Find where the given text appears and provide that cell's center as [x, y] coordinate. 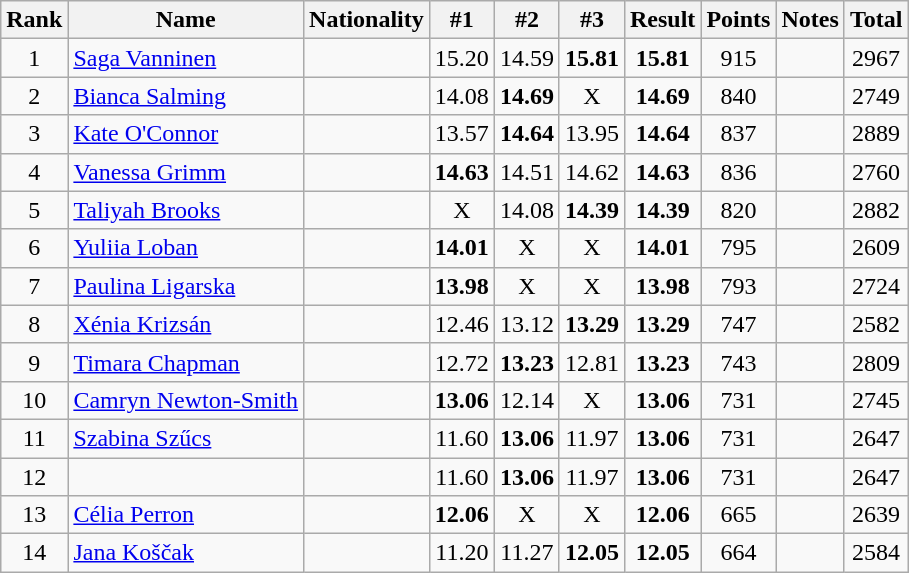
6 [34, 248]
2582 [876, 324]
#3 [592, 20]
2749 [876, 96]
2882 [876, 210]
Name [186, 20]
915 [738, 58]
Camryn Newton-Smith [186, 400]
Célia Perron [186, 515]
Timara Chapman [186, 362]
14.59 [526, 58]
820 [738, 210]
11.20 [462, 553]
12.72 [462, 362]
12.14 [526, 400]
2760 [876, 172]
10 [34, 400]
Taliyah Brooks [186, 210]
#1 [462, 20]
12.81 [592, 362]
11.27 [526, 553]
837 [738, 134]
Result [662, 20]
Vanessa Grimm [186, 172]
2809 [876, 362]
15.20 [462, 58]
743 [738, 362]
Xénia Krizsán [186, 324]
Points [738, 20]
2609 [876, 248]
14.62 [592, 172]
793 [738, 286]
5 [34, 210]
795 [738, 248]
Jana Koščak [186, 553]
Paulina Ligarska [186, 286]
2745 [876, 400]
836 [738, 172]
2 [34, 96]
Saga Vanninen [186, 58]
Total [876, 20]
12.46 [462, 324]
1 [34, 58]
Kate O'Connor [186, 134]
Rank [34, 20]
2584 [876, 553]
Bianca Salming [186, 96]
13 [34, 515]
Notes [810, 20]
Nationality [367, 20]
13.12 [526, 324]
2889 [876, 134]
Yuliia Loban [186, 248]
3 [34, 134]
8 [34, 324]
664 [738, 553]
14.51 [526, 172]
14 [34, 553]
4 [34, 172]
#2 [526, 20]
840 [738, 96]
11 [34, 438]
Szabina Szűcs [186, 438]
9 [34, 362]
12 [34, 477]
665 [738, 515]
2724 [876, 286]
7 [34, 286]
747 [738, 324]
2639 [876, 515]
13.57 [462, 134]
13.95 [592, 134]
2967 [876, 58]
